Return (X, Y) of the center of cell containing provided text 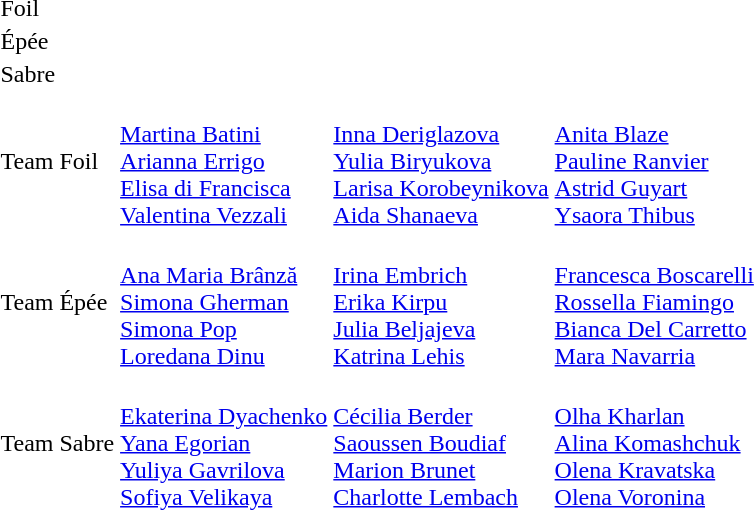
Inna DeriglazovaYulia BiryukovaLarisa KorobeynikovaAida Shanaeva (441, 161)
Ana Maria BrânzăSimona GhermanSimona PopLoredana Dinu (224, 302)
Martina BatiniArianna ErrigoElisa di FranciscaValentina Vezzali (224, 161)
Irina EmbrichErika KirpuJulia BeljajevaKatrina Lehis (441, 302)
